Search for the cell housing the specified text and yield its (x, y) center coordinate. 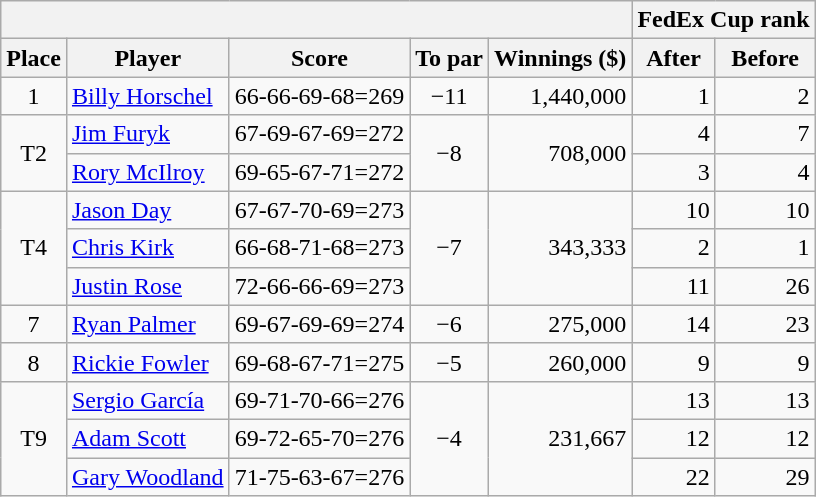
Winnings ($) (560, 58)
11 (674, 286)
Player (148, 58)
−5 (450, 362)
Ryan Palmer (148, 324)
3 (674, 172)
69-68-67-71=275 (320, 362)
26 (765, 286)
69-72-65-70=276 (320, 438)
29 (765, 477)
71-75-63-67=276 (320, 477)
After (674, 58)
Rickie Fowler (148, 362)
1,440,000 (560, 96)
FedEx Cup rank (724, 20)
67-69-67-69=272 (320, 134)
Chris Kirk (148, 248)
Jim Furyk (148, 134)
67-67-70-69=273 (320, 210)
69-67-69-69=274 (320, 324)
−6 (450, 324)
Place (34, 58)
Justin Rose (148, 286)
260,000 (560, 362)
Gary Woodland (148, 477)
Billy Horschel (148, 96)
Rory McIlroy (148, 172)
708,000 (560, 153)
T9 (34, 438)
231,667 (560, 438)
Adam Scott (148, 438)
66-68-71-68=273 (320, 248)
T2 (34, 153)
Score (320, 58)
22 (674, 477)
−7 (450, 248)
72-66-66-69=273 (320, 286)
69-65-67-71=272 (320, 172)
275,000 (560, 324)
8 (34, 362)
66-66-69-68=269 (320, 96)
Jason Day (148, 210)
−11 (450, 96)
−8 (450, 153)
23 (765, 324)
343,333 (560, 248)
Before (765, 58)
69-71-70-66=276 (320, 400)
Sergio García (148, 400)
To par (450, 58)
−4 (450, 438)
14 (674, 324)
T4 (34, 248)
